Find where the given text appears and provide that cell's center as [X, Y] coordinate. 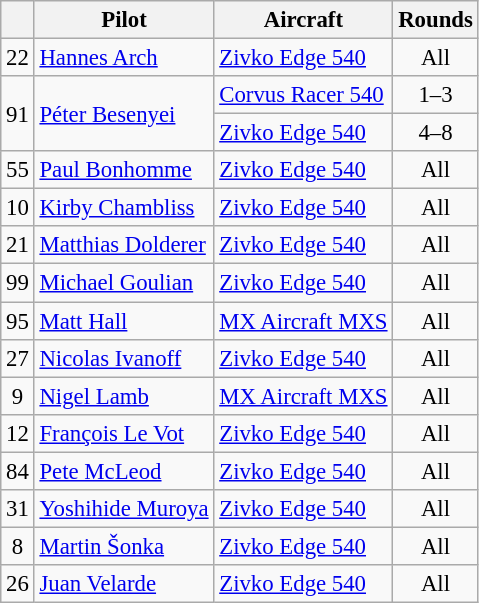
Pete McLeod [124, 471]
Martin Šonka [124, 546]
Paul Bonhomme [124, 170]
9 [18, 396]
Matthias Dolderer [124, 245]
1–3 [436, 95]
Nicolas Ivanoff [124, 358]
8 [18, 546]
Michael Goulian [124, 283]
Kirby Chambliss [124, 208]
4–8 [436, 133]
27 [18, 358]
10 [18, 208]
99 [18, 283]
95 [18, 321]
Péter Besenyei [124, 114]
55 [18, 170]
22 [18, 58]
Yoshihide Muroya [124, 509]
Pilot [124, 20]
Rounds [436, 20]
31 [18, 509]
Matt Hall [124, 321]
Hannes Arch [124, 58]
Nigel Lamb [124, 396]
12 [18, 433]
91 [18, 114]
Aircraft [304, 20]
26 [18, 584]
Juan Velarde [124, 584]
Corvus Racer 540 [304, 95]
François Le Vot [124, 433]
21 [18, 245]
84 [18, 471]
